Locate the cell with the specified text and output its (x, y) center coordinate. 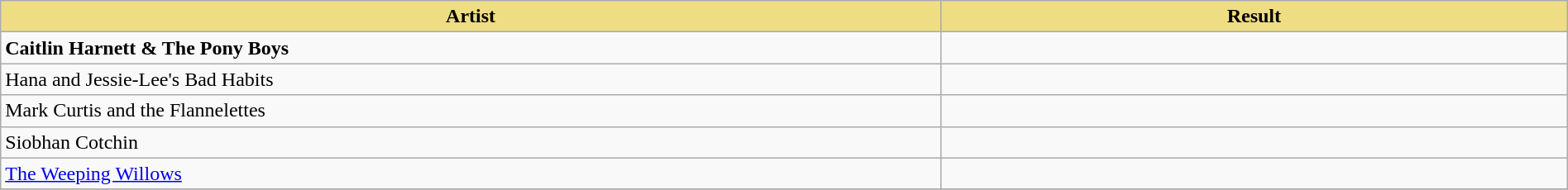
Siobhan Cotchin (471, 142)
Result (1254, 17)
Hana and Jessie-Lee's Bad Habits (471, 79)
Caitlin Harnett & The Pony Boys (471, 48)
The Weeping Willows (471, 173)
Mark Curtis and the Flannelettes (471, 111)
Artist (471, 17)
